Output the [X, Y] coordinate of the center of the cell containing the given text.  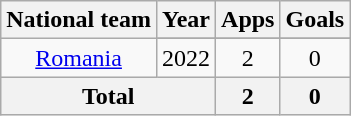
Year [186, 20]
2022 [186, 58]
Goals [315, 20]
National team [79, 20]
Total [108, 96]
Romania [79, 58]
Apps [248, 20]
